For the text-containing cell, return its midpoint in [X, Y] coordinate format. 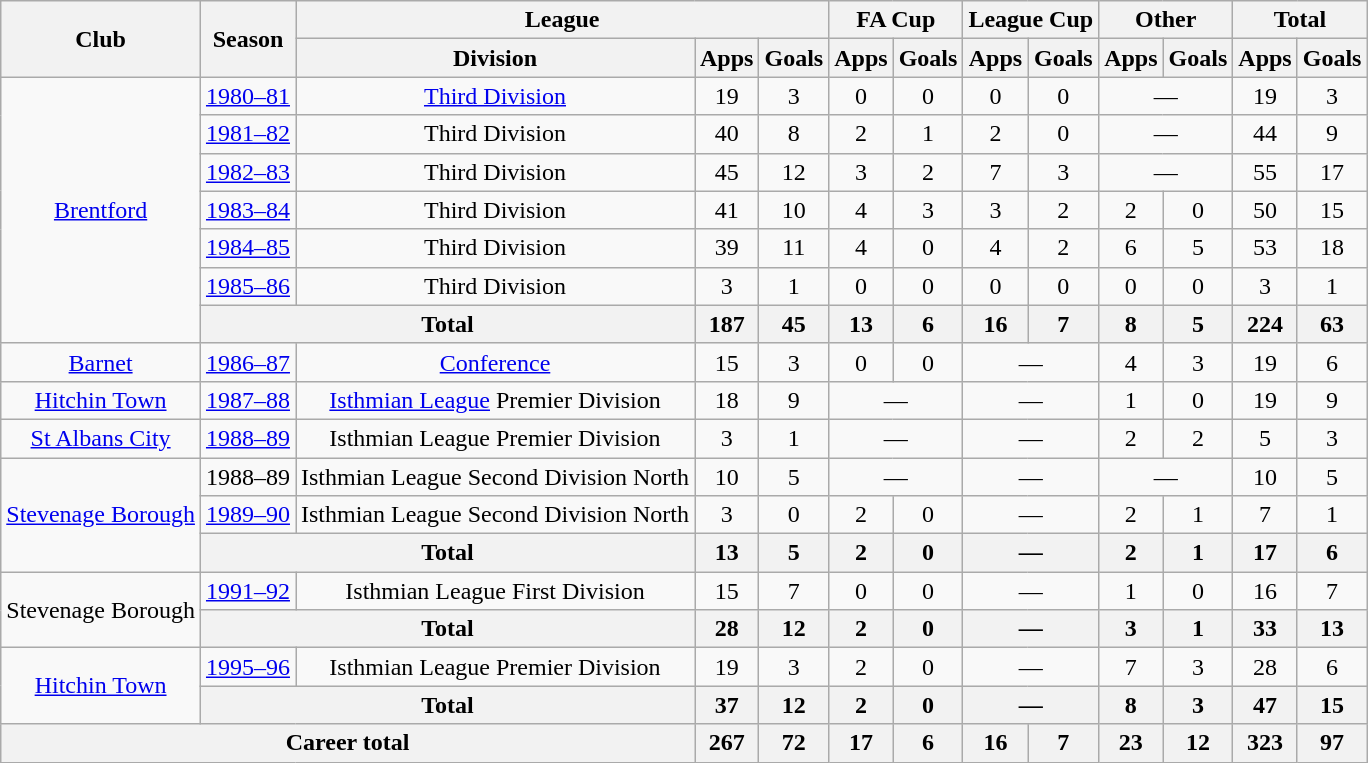
53 [1265, 248]
St Albans City [101, 438]
47 [1265, 705]
11 [794, 248]
Brentford [101, 210]
Other [1166, 20]
Barnet [101, 362]
Season [248, 39]
187 [726, 324]
50 [1265, 210]
72 [794, 743]
Conference [496, 362]
Career total [348, 743]
1983–84 [248, 210]
1985–86 [248, 286]
1986–87 [248, 362]
39 [726, 248]
323 [1265, 743]
1982–83 [248, 172]
Club [101, 39]
63 [1332, 324]
55 [1265, 172]
1984–85 [248, 248]
97 [1332, 743]
37 [726, 705]
41 [726, 210]
Division [496, 58]
League Cup [1031, 20]
1989–90 [248, 515]
1995–96 [248, 667]
33 [1265, 629]
League [562, 20]
1980–81 [248, 96]
44 [1265, 134]
1991–92 [248, 591]
1981–82 [248, 134]
1987–88 [248, 400]
23 [1131, 743]
40 [726, 134]
Isthmian League First Division [496, 591]
224 [1265, 324]
FA Cup [896, 20]
267 [726, 743]
